Return the (X, Y) coordinate for the center point of the cell that contains the specified text.  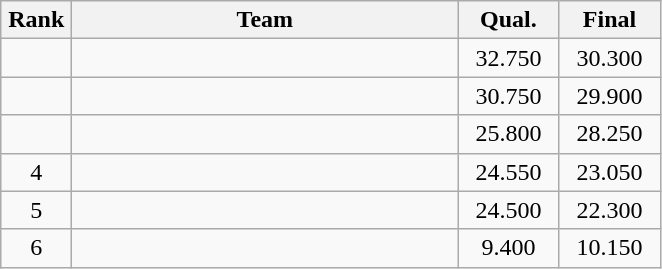
9.400 (508, 248)
29.900 (610, 96)
10.150 (610, 248)
25.800 (508, 134)
32.750 (508, 58)
Final (610, 20)
4 (36, 172)
23.050 (610, 172)
24.500 (508, 210)
30.750 (508, 96)
24.550 (508, 172)
Team (265, 20)
Rank (36, 20)
5 (36, 210)
28.250 (610, 134)
22.300 (610, 210)
6 (36, 248)
30.300 (610, 58)
Qual. (508, 20)
